Pinpoint the cell where the given text exists, returning its (x, y) midpoint coordinate. 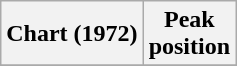
Peakposition (189, 34)
Chart (1972) (72, 34)
